Provide the [X, Y] coordinate of the cell's center where the given text is located.  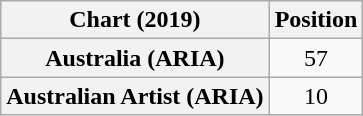
Chart (2019) [135, 20]
10 [316, 96]
57 [316, 58]
Australian Artist (ARIA) [135, 96]
Australia (ARIA) [135, 58]
Position [316, 20]
